From the cell containing the given text, extract its center point as [X, Y] coordinate. 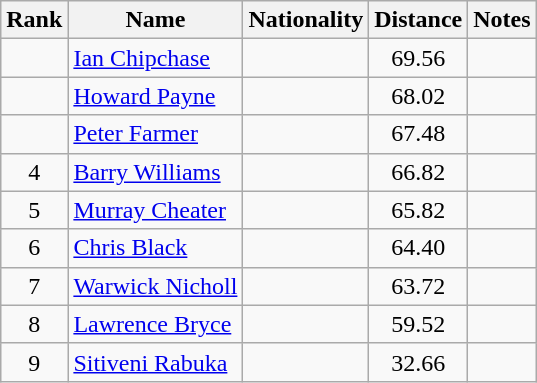
68.02 [418, 96]
64.40 [418, 248]
Howard Payne [156, 96]
5 [34, 210]
4 [34, 172]
6 [34, 248]
65.82 [418, 210]
7 [34, 286]
Rank [34, 20]
Lawrence Bryce [156, 324]
66.82 [418, 172]
8 [34, 324]
32.66 [418, 362]
Notes [502, 20]
Ian Chipchase [156, 58]
9 [34, 362]
59.52 [418, 324]
69.56 [418, 58]
Chris Black [156, 248]
Peter Farmer [156, 134]
Sitiveni Rabuka [156, 362]
Distance [418, 20]
Barry Williams [156, 172]
Nationality [306, 20]
Murray Cheater [156, 210]
Name [156, 20]
67.48 [418, 134]
Warwick Nicholl [156, 286]
63.72 [418, 286]
